For the text-containing cell, return its midpoint in (X, Y) coordinate format. 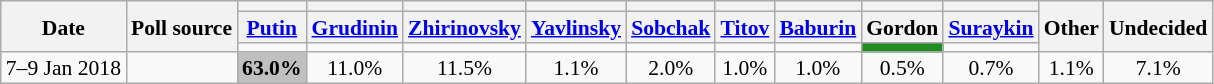
Suraykin (990, 26)
Poll source (182, 26)
7–9 Jan 2018 (64, 68)
11.5% (464, 68)
63.0% (272, 68)
Yavlinsky (576, 26)
Sobchak (670, 26)
Undecided (1158, 26)
Other (1072, 26)
0.5% (902, 68)
11.0% (356, 68)
Titov (744, 26)
2.0% (670, 68)
Grudinin (356, 26)
0.7% (990, 68)
Baburin (818, 26)
7.1% (1158, 68)
Zhirinovsky (464, 26)
Date (64, 26)
Putin (272, 26)
Gordon (902, 26)
